Return [x, y] of the center of cell containing provided text 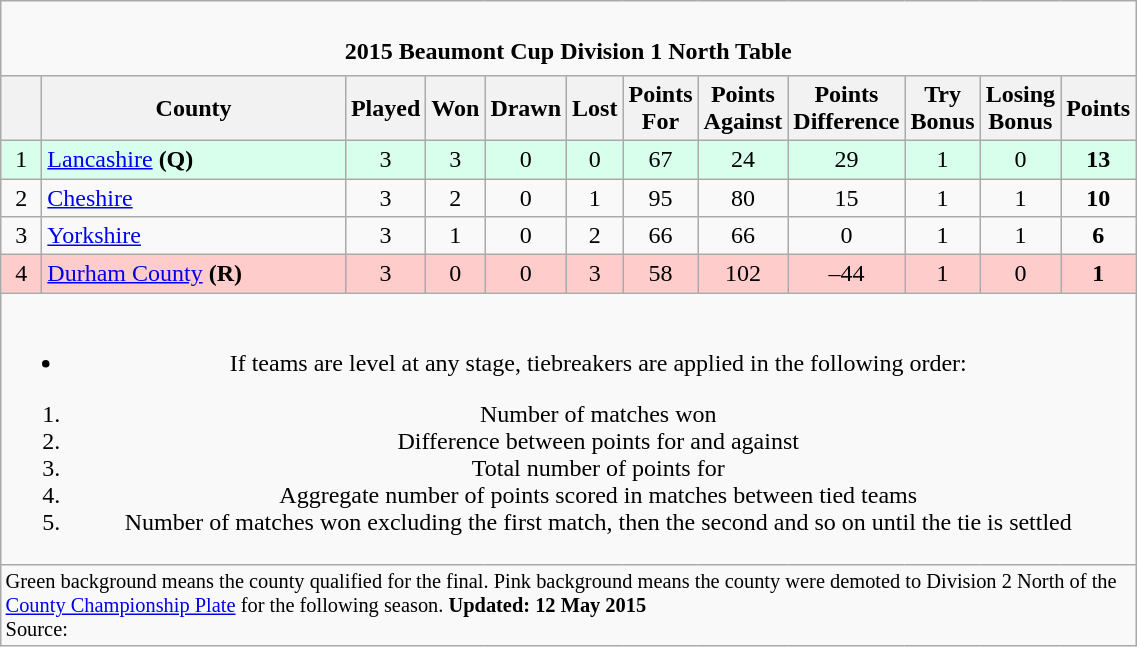
10 [1098, 197]
Losing Bonus [1020, 108]
Yorkshire [194, 236]
Durham County (R) [194, 274]
95 [660, 197]
Points Difference [846, 108]
–44 [846, 274]
Cheshire [194, 197]
67 [660, 159]
15 [846, 197]
Points [1098, 108]
102 [743, 274]
Played [385, 108]
24 [743, 159]
58 [660, 274]
Points Against [743, 108]
Drawn [526, 108]
6 [1098, 236]
Won [456, 108]
29 [846, 159]
Lost [595, 108]
13 [1098, 159]
County [194, 108]
Points For [660, 108]
4 [22, 274]
80 [743, 197]
Try Bonus [942, 108]
Lancashire (Q) [194, 159]
